Detect which cell encompasses the target text, then output its [x, y] center coordinate. 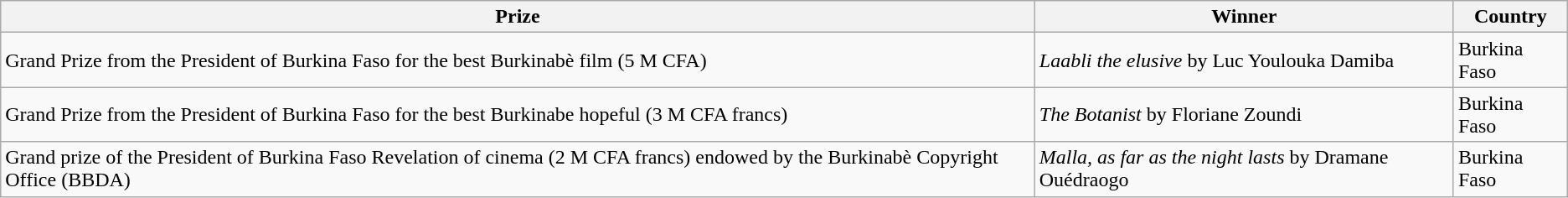
Laabli the elusive by Luc Youlouka Damiba [1244, 60]
Prize [518, 17]
The Botanist by Floriane Zoundi [1244, 114]
Grand prize of the President of Burkina Faso Revelation of cinema (2 M CFA francs) endowed by the Burkinabè Copyright Office (BBDA) [518, 169]
Grand Prize from the President of Burkina Faso for the best Burkinabè film (5 M CFA) [518, 60]
Country [1510, 17]
Malla, as far as the night lasts by Dramane Ouédraogo [1244, 169]
Winner [1244, 17]
Grand Prize from the President of Burkina Faso for the best Burkinabe hopeful (3 M CFA francs) [518, 114]
